Determine the (X, Y) coordinate at the center of the cell enclosing the given text.  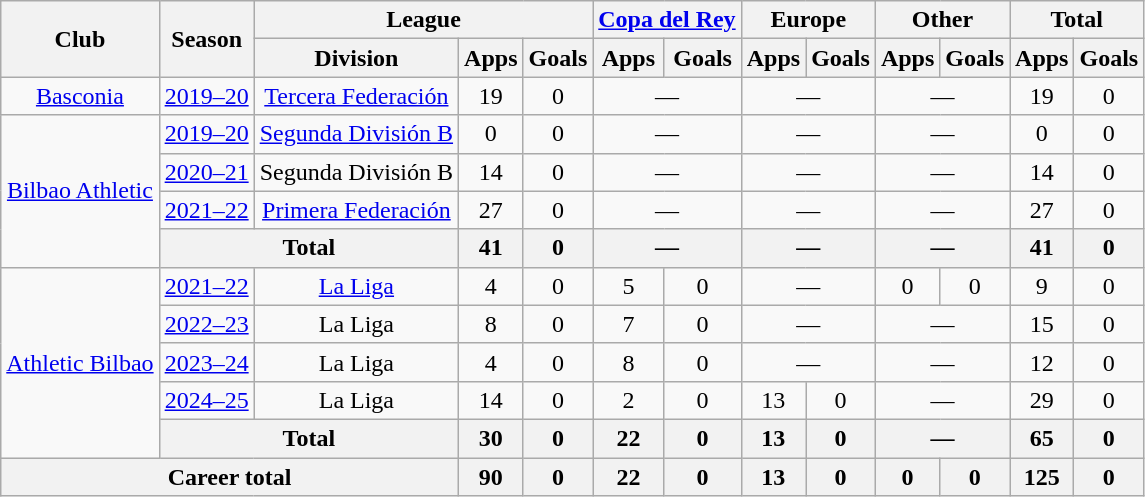
30 (491, 438)
7 (628, 324)
65 (1042, 438)
2022–23 (206, 324)
15 (1042, 324)
Other (942, 20)
5 (628, 286)
9 (1042, 286)
29 (1042, 400)
Europe (808, 20)
Basconia (80, 96)
Copa del Rey (667, 20)
125 (1042, 477)
2020–21 (206, 172)
Season (206, 39)
Primera Federación (356, 210)
Athletic Bilbao (80, 362)
Bilbao Athletic (80, 191)
2023–24 (206, 362)
Club (80, 39)
2024–25 (206, 400)
Division (356, 58)
Tercera Federación (356, 96)
90 (491, 477)
2 (628, 400)
League (424, 20)
Career total (230, 477)
12 (1042, 362)
